Detect which cell encompasses the target text, then output its (X, Y) center coordinate. 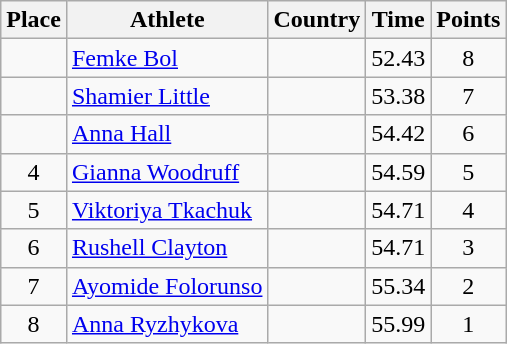
54.42 (398, 134)
Points (468, 20)
Country (317, 20)
55.34 (398, 286)
Femke Bol (167, 58)
Gianna Woodruff (167, 172)
1 (468, 324)
3 (468, 248)
Place (34, 20)
Time (398, 20)
Shamier Little (167, 96)
52.43 (398, 58)
Anna Hall (167, 134)
55.99 (398, 324)
Viktoriya Tkachuk (167, 210)
53.38 (398, 96)
Anna Ryzhykova (167, 324)
Athlete (167, 20)
Rushell Clayton (167, 248)
Ayomide Folorunso (167, 286)
2 (468, 286)
54.59 (398, 172)
